Provide the (X, Y) coordinate of the cell's center where the given text is located.  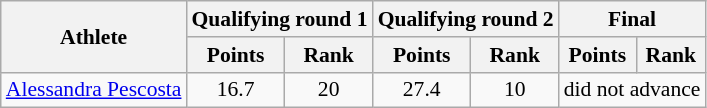
Final (632, 19)
Qualifying round 1 (280, 19)
27.4 (422, 90)
Athlete (94, 36)
10 (515, 90)
did not advance (632, 90)
20 (329, 90)
Alessandra Pescosta (94, 90)
16.7 (236, 90)
Qualifying round 2 (466, 19)
